Return the [x, y] coordinate for the center point of the cell that contains the specified text.  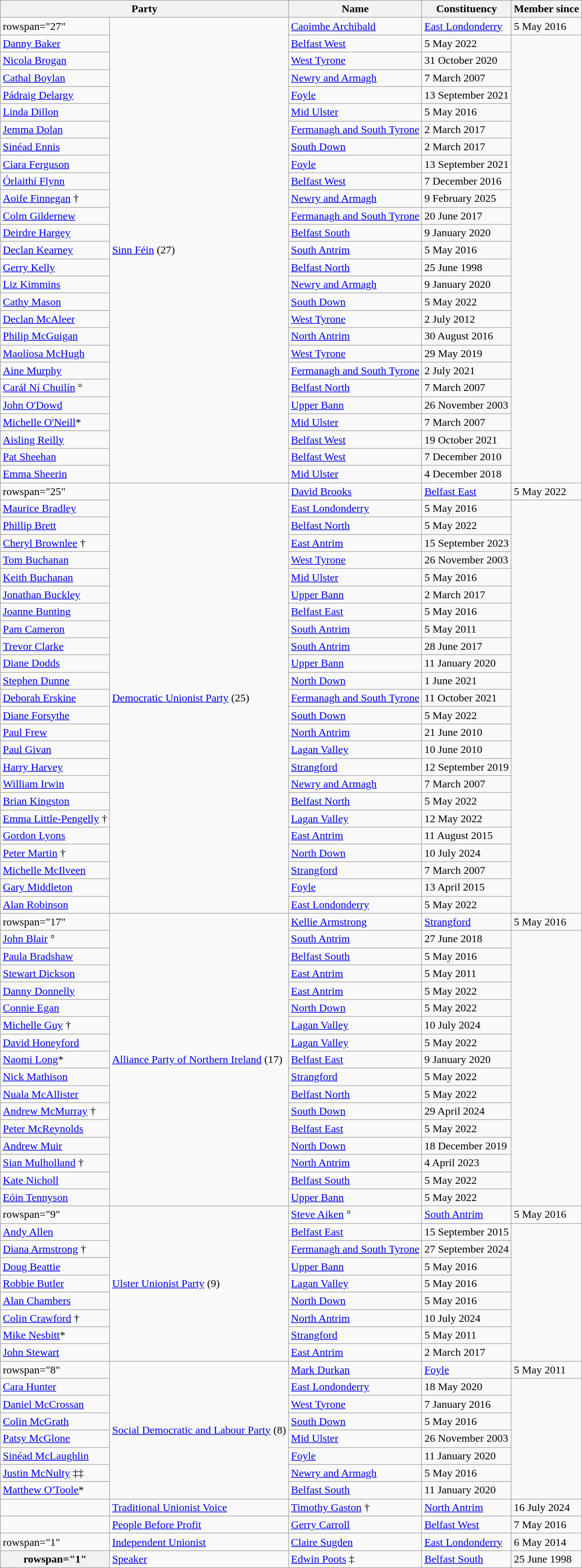
Steve Aiken ° [355, 1215]
People Before Profit [199, 1525]
Michelle McIlveen [55, 870]
Liz Kimmins [55, 285]
Aoife Finnegan † [55, 198]
Jonathan Buckley [55, 595]
Pam Cameron [55, 629]
Stephen Dunne [55, 681]
Declan McAleer [55, 319]
Sian Mulholland † [55, 1163]
Social Democratic and Labour Party (8) [199, 1430]
Nicola Brogan [55, 61]
Colm Gildernew [55, 216]
11 October 2021 [467, 698]
Carál Ní Chuilín ° [55, 388]
Colin McGrath [55, 1421]
Cathal Boylan [55, 78]
Stewart Dickson [55, 973]
Nick Mathison [55, 1077]
Danny Baker [55, 43]
Cathy Mason [55, 302]
Cheryl Brownlee † [55, 543]
Kate Nicholl [55, 1180]
Jemma Dolan [55, 129]
Sinn Féin (27) [199, 250]
Daniel McCrossan [55, 1404]
Phillip Brett [55, 526]
Member since [546, 9]
rowspan="25" [55, 491]
John O'Dowd [55, 405]
Pádraig Delargy [55, 95]
4 December 2018 [467, 474]
Kellie Armstrong [355, 922]
Edwin Poots ‡ [355, 1559]
Harry Harvey [55, 767]
rowspan="9" [55, 1215]
Emma Little-Pengelly † [55, 819]
Diana Armstrong † [55, 1249]
20 June 2017 [467, 216]
Ciara Ferguson [55, 164]
Linda Dillon [55, 112]
Michelle Guy † [55, 1025]
31 October 2020 [467, 61]
Sinéad Ennis [55, 147]
28 June 2017 [467, 646]
7 May 2016 [546, 1525]
Trevor Clarke [55, 646]
27 September 2024 [467, 1249]
Deirdre Hargey [55, 233]
Gary Middleton [55, 887]
David Honeyford [55, 1042]
7 January 2016 [467, 1404]
Declan Kearney [55, 250]
Pat Sheehan [55, 457]
27 June 2018 [467, 939]
Alan Chambers [55, 1301]
2 July 2012 [467, 319]
Cara Hunter [55, 1387]
Mark Durkan [355, 1370]
Mike Nesbitt* [55, 1335]
7 December 2016 [467, 181]
15 September 2015 [467, 1232]
Aisling Reilly [55, 439]
Andy Allen [55, 1232]
2 July 2021 [467, 371]
Paula Bradshaw [55, 956]
16 July 2024 [546, 1507]
Deborah Erskine [55, 698]
Robbie Butler [55, 1283]
Peter McReynolds [55, 1129]
Claire Sugden [355, 1542]
Justin McNulty ‡‡ [55, 1473]
Colin Crawford † [55, 1318]
Diane Forsythe [55, 715]
Name [355, 9]
Peter Martin † [55, 853]
Tom Buchanan [55, 560]
Joanne Bunting [55, 612]
John Stewart [55, 1353]
4 April 2023 [467, 1163]
Aine Murphy [55, 371]
Ulster Unionist Party (9) [199, 1283]
Diane Dodds [55, 663]
Alliance Party of Northern Ireland (17) [199, 1060]
Connie Egan [55, 1008]
Gerry Carroll [355, 1525]
Speaker [199, 1559]
Philip McGuigan [55, 336]
Órlaithí Flynn [55, 181]
Party [145, 9]
Matthew O'Toole* [55, 1490]
Sinéad McLaughlin [55, 1456]
Traditional Unionist Voice [199, 1507]
Paul Frew [55, 732]
Gerry Kelly [55, 267]
Danny Donnelly [55, 991]
12 May 2022 [467, 819]
10 June 2010 [467, 749]
Democratic Unionist Party (25) [199, 698]
Constituency [467, 9]
13 April 2015 [467, 887]
rowspan="8" [55, 1370]
David Brooks [355, 491]
6 May 2014 [546, 1542]
rowspan="27" [55, 26]
Emma Sheerin [55, 474]
Gordon Lyons [55, 836]
29 May 2019 [467, 353]
11 August 2015 [467, 836]
18 May 2020 [467, 1387]
Patsy McGlone [55, 1439]
30 August 2016 [467, 336]
Nuala McAllister [55, 1094]
John Blair ° [55, 939]
Caoimhe Archibald [355, 26]
Maolíosa McHugh [55, 353]
Eóin Tennyson [55, 1197]
Alan Robinson [55, 905]
Timothy Gaston † [355, 1507]
Maurice Bradley [55, 509]
19 October 2021 [467, 439]
Doug Beattie [55, 1266]
Andrew McMurray † [55, 1111]
Keith Buchanan [55, 577]
Andrew Muir [55, 1146]
7 December 2010 [467, 457]
Paul Givan [55, 749]
Brian Kingston [55, 801]
29 April 2024 [467, 1111]
rowspan="17" [55, 922]
William Irwin [55, 784]
Independent Unionist [199, 1542]
9 February 2025 [467, 198]
18 December 2019 [467, 1146]
1 June 2021 [467, 681]
15 September 2023 [467, 543]
Michelle O'Neill* [55, 422]
21 June 2010 [467, 732]
Naomi Long* [55, 1060]
12 September 2019 [467, 767]
